Extract the (x, y) coordinate from the center of the cell holding the provided text.  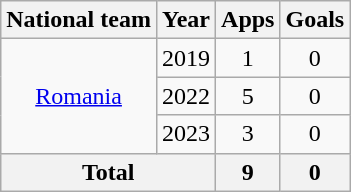
Goals (315, 20)
Year (186, 20)
2022 (186, 96)
2019 (186, 58)
1 (248, 58)
2023 (186, 134)
Apps (248, 20)
Romania (79, 96)
3 (248, 134)
9 (248, 172)
Total (108, 172)
5 (248, 96)
National team (79, 20)
